Return (x, y) of the center of cell containing provided text 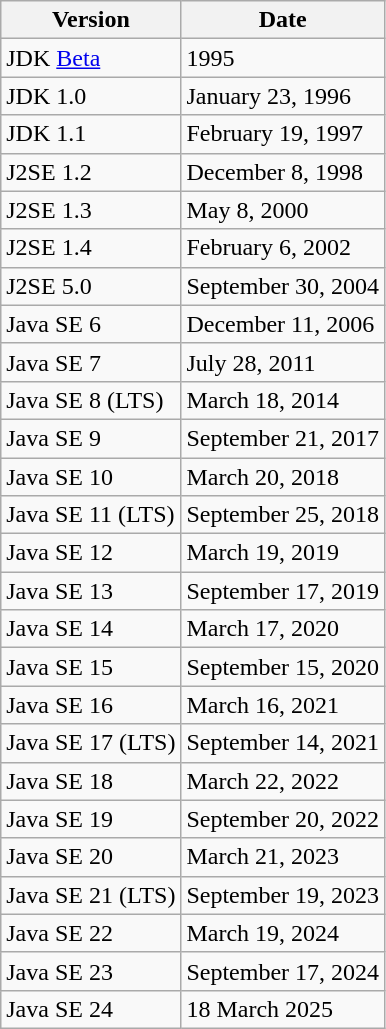
Java SE 15 (91, 667)
March 19, 2019 (283, 553)
Java SE 22 (91, 933)
March 16, 2021 (283, 705)
Java SE 24 (91, 1009)
Java SE 10 (91, 477)
Java SE 11 (LTS) (91, 515)
March 17, 2020 (283, 629)
February 19, 1997 (283, 134)
Date (283, 20)
18 March 2025 (283, 1009)
September 21, 2017 (283, 438)
Version (91, 20)
J2SE 1.4 (91, 248)
March 19, 2024 (283, 933)
Java SE 7 (91, 362)
Java SE 20 (91, 857)
Java SE 6 (91, 324)
Java SE 23 (91, 971)
February 6, 2002 (283, 248)
Java SE 21 (LTS) (91, 895)
Java SE 18 (91, 781)
December 11, 2006 (283, 324)
December 8, 1998 (283, 172)
1995 (283, 58)
March 20, 2018 (283, 477)
J2SE 1.3 (91, 210)
J2SE 5.0 (91, 286)
September 14, 2021 (283, 743)
Java SE 8 (LTS) (91, 400)
Java SE 12 (91, 553)
Java SE 13 (91, 591)
January 23, 1996 (283, 96)
JDK Beta (91, 58)
Java SE 17 (LTS) (91, 743)
July 28, 2011 (283, 362)
September 15, 2020 (283, 667)
May 8, 2000 (283, 210)
Java SE 14 (91, 629)
March 21, 2023 (283, 857)
JDK 1.1 (91, 134)
March 18, 2014 (283, 400)
September 19, 2023 (283, 895)
JDK 1.0 (91, 96)
Java SE 9 (91, 438)
September 20, 2022 (283, 819)
Java SE 19 (91, 819)
September 17, 2024 (283, 971)
J2SE 1.2 (91, 172)
Java SE 16 (91, 705)
March 22, 2022 (283, 781)
September 17, 2019 (283, 591)
September 25, 2018 (283, 515)
September 30, 2004 (283, 286)
